Identify which cell holds the provided text, then report its [x, y] central coordinate. 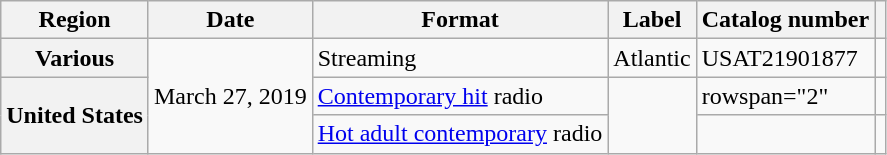
Atlantic [652, 58]
March 27, 2019 [230, 96]
Catalog number [785, 20]
Format [460, 20]
Date [230, 20]
USAT21901877 [785, 58]
Contemporary hit radio [460, 96]
United States [75, 115]
Label [652, 20]
Streaming [460, 58]
Region [75, 20]
Various [75, 58]
rowspan="2" [785, 96]
Hot adult contemporary radio [460, 134]
